Identify which cell holds the provided text, then report its [X, Y] central coordinate. 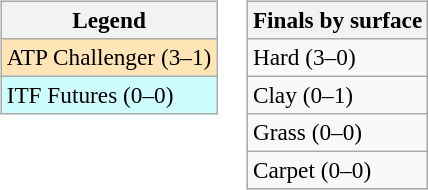
Finals by surface [337, 20]
Clay (0–1) [337, 95]
Hard (3–0) [337, 57]
Grass (0–0) [337, 133]
ITF Futures (0–0) [108, 95]
ATP Challenger (3–1) [108, 57]
Carpet (0–0) [337, 171]
Legend [108, 20]
